For the text-containing cell, return its midpoint in (X, Y) coordinate format. 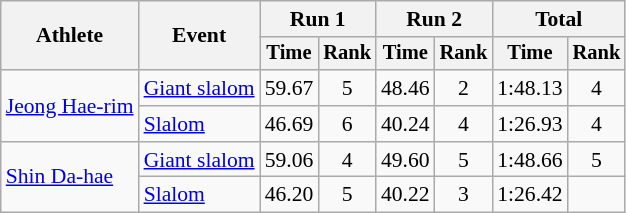
Total (558, 19)
1:26.93 (530, 124)
Jeong Hae-rim (70, 106)
40.22 (406, 195)
1:48.13 (530, 88)
59.06 (290, 160)
3 (464, 195)
49.60 (406, 160)
59.67 (290, 88)
48.46 (406, 88)
40.24 (406, 124)
46.69 (290, 124)
Shin Da-hae (70, 178)
1:48.66 (530, 160)
Run 2 (434, 19)
46.20 (290, 195)
Event (200, 36)
2 (464, 88)
Athlete (70, 36)
1:26.42 (530, 195)
Run 1 (318, 19)
6 (347, 124)
